Return [x, y] of the center of cell containing provided text 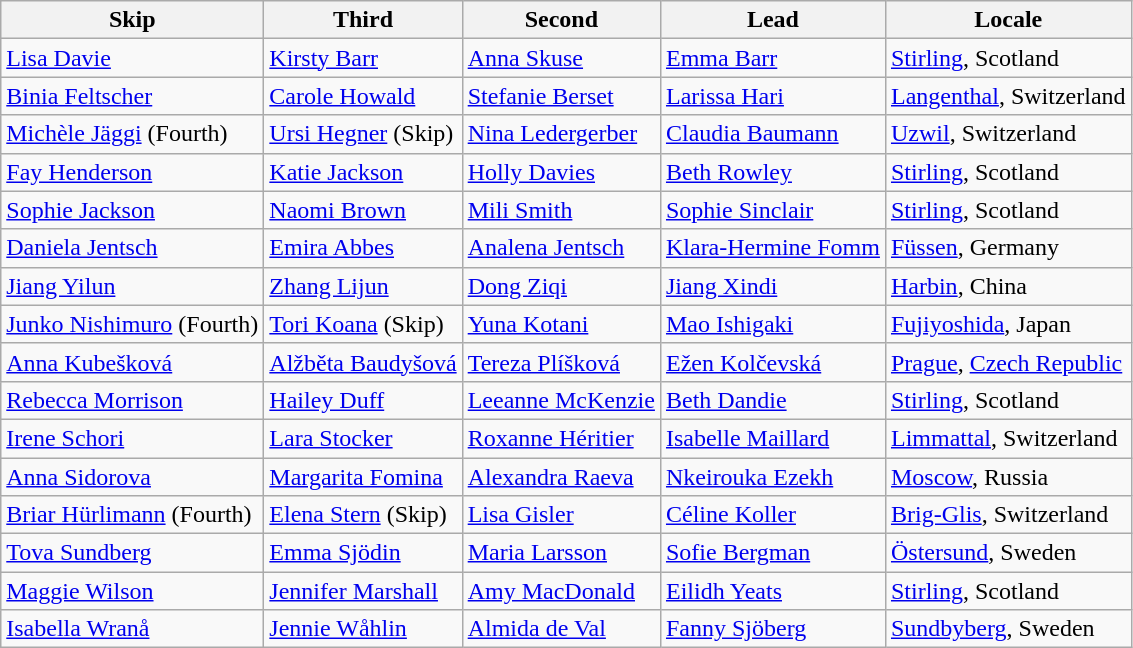
Tori Koana (Skip) [363, 324]
Beth Dandie [772, 400]
Mili Smith [561, 210]
Dong Ziqi [561, 286]
Céline Koller [772, 515]
Brig-Glis, Switzerland [1008, 515]
Sundbyberg, Sweden [1008, 629]
Langenthal, Switzerland [1008, 96]
Third [363, 20]
Holly Davies [561, 172]
Sofie Bergman [772, 553]
Anna Kubešková [132, 362]
Fanny Sjöberg [772, 629]
Sophie Jackson [132, 210]
Roxanne Héritier [561, 438]
Moscow, Russia [1008, 477]
Anna Skuse [561, 58]
Nina Ledergerber [561, 134]
Irene Schori [132, 438]
Mao Ishigaki [772, 324]
Junko Nishimuro (Fourth) [132, 324]
Isabelle Maillard [772, 438]
Almida de Val [561, 629]
Füssen, Germany [1008, 248]
Kirsty Barr [363, 58]
Eilidh Yeats [772, 591]
Lead [772, 20]
Sophie Sinclair [772, 210]
Claudia Baumann [772, 134]
Stefanie Berset [561, 96]
Naomi Brown [363, 210]
Nkeirouka Ezekh [772, 477]
Alžběta Baudyšová [363, 362]
Beth Rowley [772, 172]
Emira Abbes [363, 248]
Uzwil, Switzerland [1008, 134]
Carole Howald [363, 96]
Rebecca Morrison [132, 400]
Maria Larsson [561, 553]
Jennifer Marshall [363, 591]
Leeanne McKenzie [561, 400]
Emma Barr [772, 58]
Fujiyoshida, Japan [1008, 324]
Prague, Czech Republic [1008, 362]
Skip [132, 20]
Tova Sundberg [132, 553]
Isabella Wranå [132, 629]
Anna Sidorova [132, 477]
Larissa Hari [772, 96]
Binia Feltscher [132, 96]
Daniela Jentsch [132, 248]
Locale [1008, 20]
Amy MacDonald [561, 591]
Lisa Davie [132, 58]
Analena Jentsch [561, 248]
Ežen Kolčevská [772, 362]
Fay Henderson [132, 172]
Östersund, Sweden [1008, 553]
Lisa Gisler [561, 515]
Second [561, 20]
Maggie Wilson [132, 591]
Yuna Kotani [561, 324]
Lara Stocker [363, 438]
Emma Sjödin [363, 553]
Margarita Fomina [363, 477]
Zhang Lijun [363, 286]
Jiang Yilun [132, 286]
Alexandra Raeva [561, 477]
Michèle Jäggi (Fourth) [132, 134]
Elena Stern (Skip) [363, 515]
Hailey Duff [363, 400]
Tereza Plíšková [561, 362]
Briar Hürlimann (Fourth) [132, 515]
Harbin, China [1008, 286]
Klara-Hermine Fomm [772, 248]
Limmattal, Switzerland [1008, 438]
Jennie Wåhlin [363, 629]
Ursi Hegner (Skip) [363, 134]
Katie Jackson [363, 172]
Jiang Xindi [772, 286]
